From the cell containing the given text, extract its center point as (X, Y) coordinate. 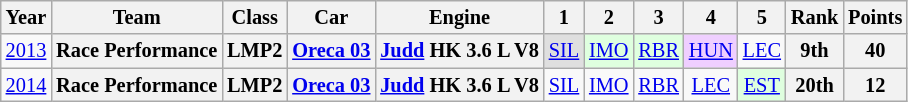
Car (331, 17)
Year (26, 17)
1 (564, 17)
EST (762, 85)
Points (875, 17)
20th (814, 85)
40 (875, 51)
Class (254, 17)
2 (608, 17)
2013 (26, 51)
Engine (460, 17)
Rank (814, 17)
9th (814, 51)
Team (136, 17)
2014 (26, 85)
4 (711, 17)
5 (762, 17)
12 (875, 85)
HUN (711, 51)
3 (658, 17)
